Pinpoint the cell where the given text exists, returning its [x, y] midpoint coordinate. 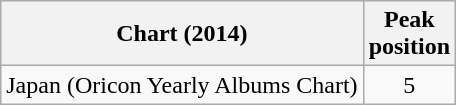
Japan (Oricon Yearly Albums Chart) [182, 85]
Peakposition [409, 34]
Chart (2014) [182, 34]
5 [409, 85]
